From the cell containing the given text, extract its center point as (X, Y) coordinate. 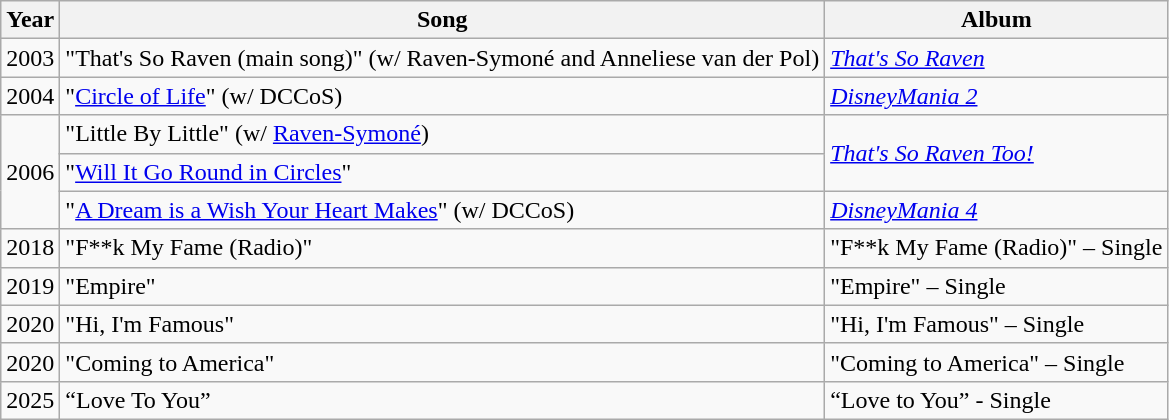
"F**k My Fame (Radio)" – Single (996, 248)
"Hi, I'm Famous" – Single (996, 324)
2006 (30, 172)
"Coming to America" (442, 362)
2018 (30, 248)
2003 (30, 58)
2025 (30, 400)
"Will It Go Round in Circles" (442, 172)
"Empire" – Single (996, 286)
Year (30, 20)
"Little By Little" (w/ Raven-Symoné) (442, 134)
"Coming to America" – Single (996, 362)
“Love To You” (442, 400)
"Hi, I'm Famous" (442, 324)
2019 (30, 286)
"F**k My Fame (Radio)" (442, 248)
"A Dream is a Wish Your Heart Makes" (w/ DCCoS) (442, 210)
Song (442, 20)
That's So Raven Too! (996, 153)
That's So Raven (996, 58)
DisneyMania 4 (996, 210)
DisneyMania 2 (996, 96)
“Love to You” - Single (996, 400)
2004 (30, 96)
Album (996, 20)
"That's So Raven (main song)" (w/ Raven-Symoné and Anneliese van der Pol) (442, 58)
"Empire" (442, 286)
"Circle of Life" (w/ DCCoS) (442, 96)
